Determine the (x, y) coordinate at the center of the cell enclosing the given text.  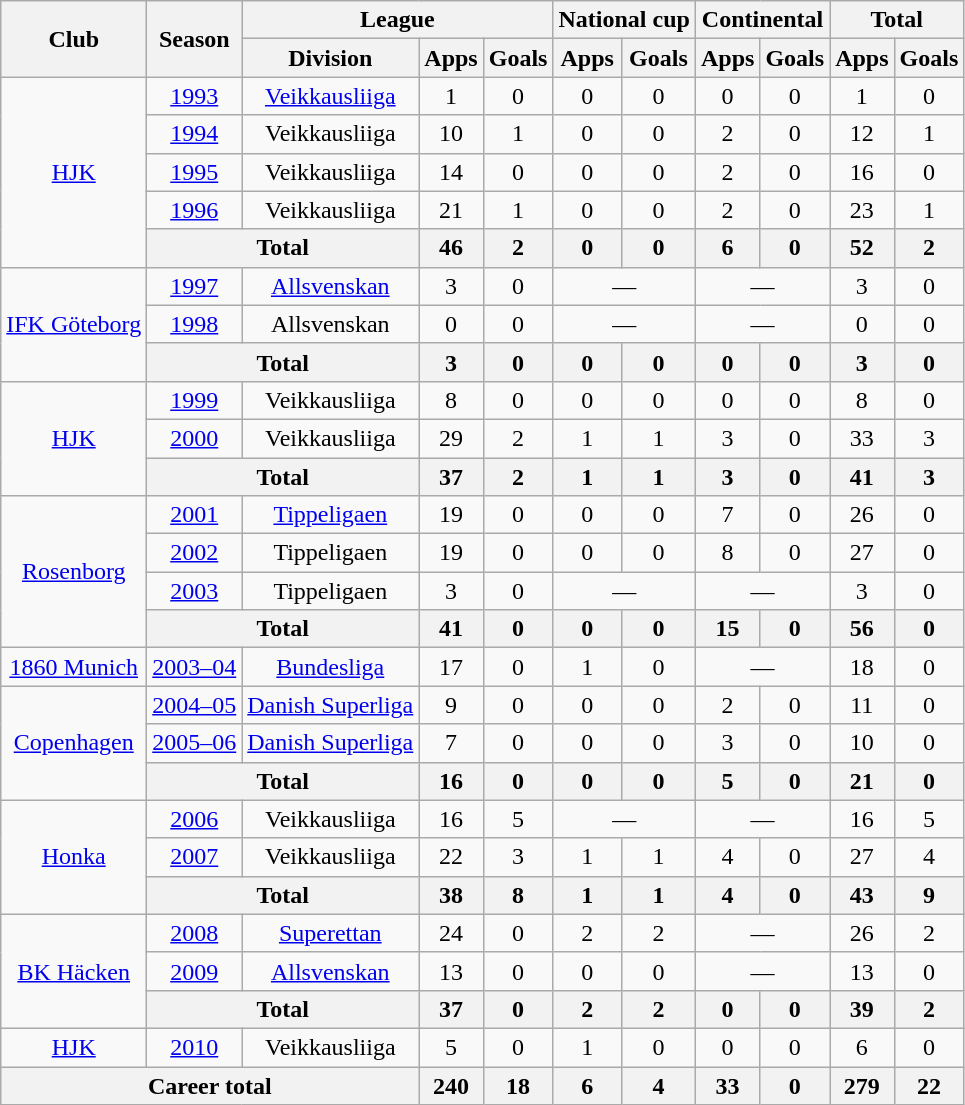
2001 (194, 515)
1996 (194, 210)
Career total (210, 1085)
League (398, 20)
2006 (194, 819)
43 (862, 895)
2002 (194, 553)
17 (451, 667)
Continental (762, 20)
1993 (194, 96)
Copenhagen (74, 743)
1860 Munich (74, 667)
IFK Göteborg (74, 324)
15 (727, 629)
Honka (74, 857)
2009 (194, 971)
1998 (194, 324)
2000 (194, 438)
56 (862, 629)
Rosenborg (74, 572)
2010 (194, 1047)
Season (194, 39)
2008 (194, 933)
38 (451, 895)
1995 (194, 172)
46 (451, 248)
14 (451, 172)
23 (862, 210)
2007 (194, 857)
52 (862, 248)
2005–06 (194, 743)
Club (74, 39)
2004–05 (194, 705)
11 (862, 705)
National cup (624, 20)
Bundesliga (330, 667)
24 (451, 933)
39 (862, 1009)
1994 (194, 134)
2003 (194, 591)
2003–04 (194, 667)
Superettan (330, 933)
1997 (194, 286)
240 (451, 1085)
29 (451, 438)
BK Häcken (74, 971)
Division (330, 58)
1999 (194, 400)
279 (862, 1085)
12 (862, 134)
